Locate the cell with the specified text and output its (x, y) center coordinate. 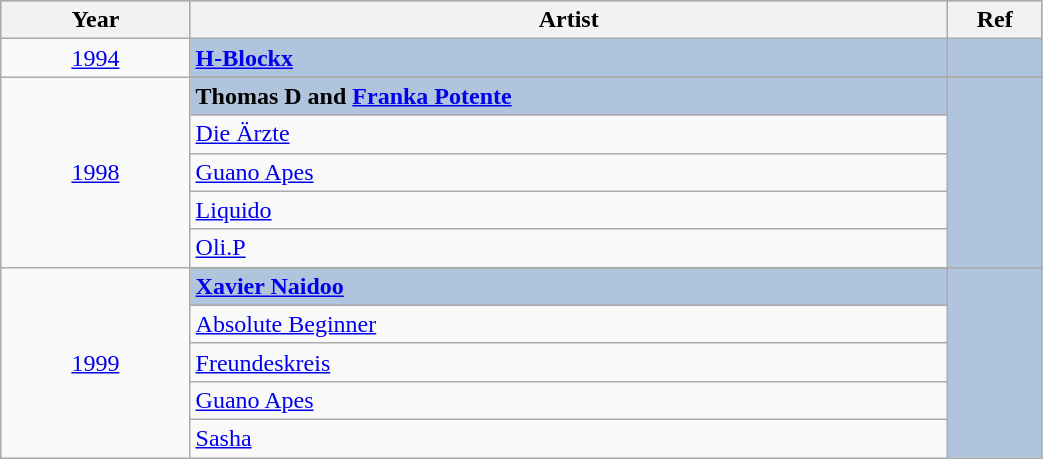
1998 (96, 172)
Sasha (568, 438)
Year (96, 20)
Die Ärzte (568, 134)
Absolute Beginner (568, 324)
Artist (568, 20)
Ref (994, 20)
1994 (96, 58)
H-Blockx (568, 58)
Xavier Naidoo (568, 286)
Liquido (568, 210)
1999 (96, 362)
Freundeskreis (568, 362)
Thomas D and Franka Potente (568, 96)
Oli.P (568, 248)
